Provide the [x, y] coordinate of the cell's center where the given text is located.  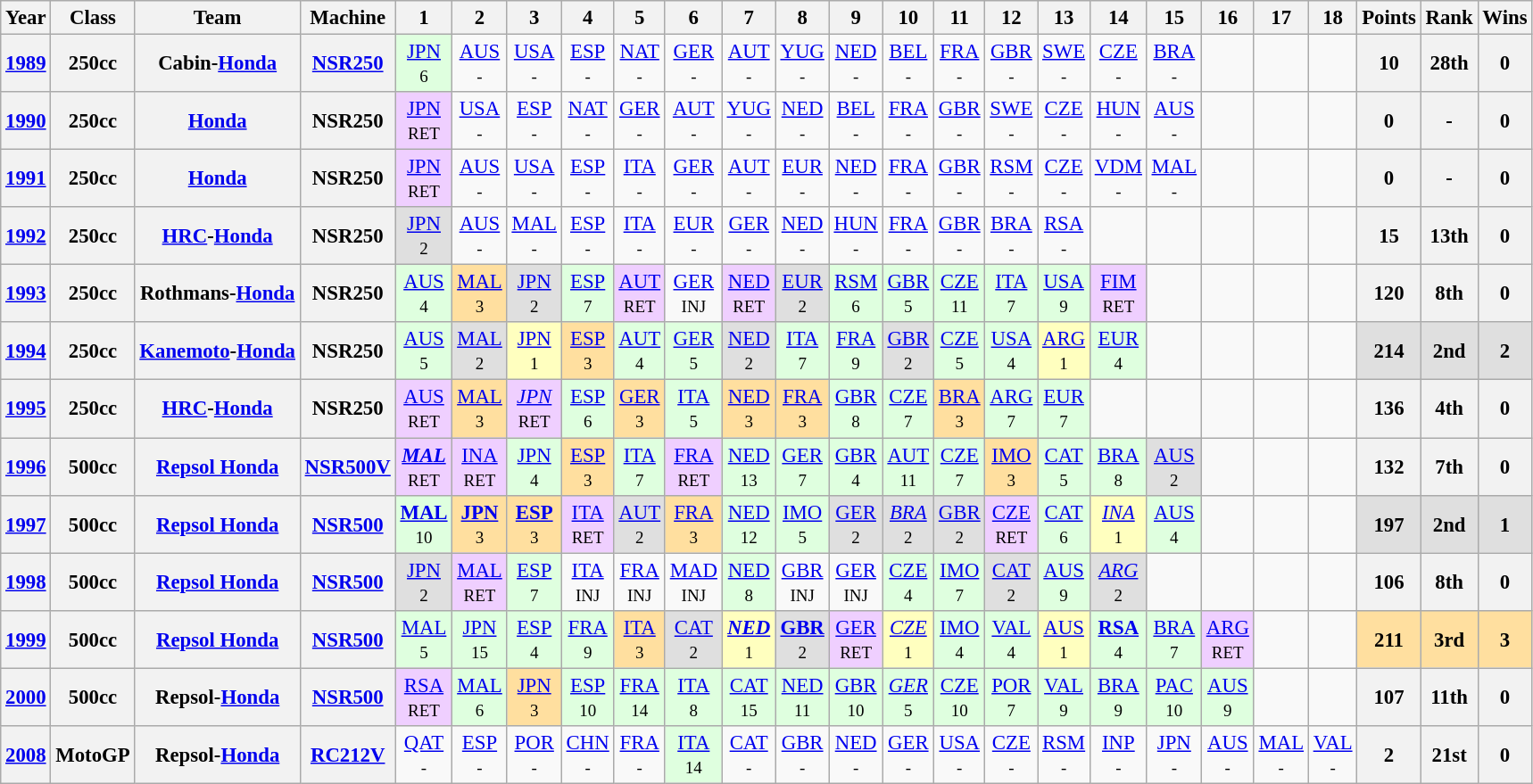
13 [1064, 18]
FRA 14 [639, 697]
NED 3 [749, 409]
INA 1 [1118, 524]
CAT 5 [1064, 467]
13th [1449, 235]
JPN 1 [534, 351]
GER RET [856, 639]
BRA 7 [1174, 639]
17 [1281, 18]
FRA RET [693, 467]
ITA INJ [587, 582]
211 [1388, 639]
18 [1332, 18]
JPN - [1174, 755]
1995 [26, 409]
ITA 3 [639, 639]
RSA - [1064, 235]
CHN - [587, 755]
1989 [26, 64]
ARG RET [1228, 639]
ESP 10 [587, 697]
EUR 2 [802, 294]
GER 7 [802, 467]
7 [749, 18]
14 [1118, 18]
ARG 7 [1012, 409]
POR 7 [1012, 697]
ARG 2 [1118, 582]
21st [1449, 755]
NED RET [749, 294]
MAL 6 [480, 697]
CAT 15 [749, 697]
GBR 8 [856, 409]
ITA 5 [693, 409]
CAT - [749, 755]
FIM RET [1118, 294]
7th [1449, 467]
1997 [26, 524]
IMO 4 [960, 639]
8 [802, 18]
FRA INJ [639, 582]
NED 2 [749, 351]
ARG 1 [1064, 351]
CZE 1 [908, 639]
2008 [26, 755]
MAL 2 [480, 351]
NED 13 [749, 467]
Points [1388, 18]
AUT RET [639, 294]
NED 8 [749, 582]
ITA 14 [693, 755]
INA RET [480, 467]
GER 3 [639, 409]
RC212V [348, 755]
EUR 4 [1118, 351]
GBR 5 [908, 294]
NED 11 [802, 697]
AUS 1 [1064, 639]
VDM - [1118, 178]
VAL 9 [1064, 697]
CZE 11 [960, 294]
AUT 4 [639, 351]
CZE 5 [960, 351]
NED 12 [749, 524]
197 [1388, 524]
1994 [26, 351]
Kanemoto-Honda [218, 351]
JPN 15 [480, 639]
1990 [26, 121]
AUS RET [424, 409]
QAT - [424, 755]
3rd [1449, 639]
USA 9 [1064, 294]
Machine [348, 18]
CZE RET [1012, 524]
VAL - [1332, 755]
120 [1388, 294]
Cabin-Honda [218, 64]
MAD INJ [693, 582]
12 [1012, 18]
USA 4 [1012, 351]
1999 [26, 639]
1992 [26, 235]
IMO 7 [960, 582]
4 [587, 18]
2000 [26, 697]
1998 [26, 582]
RSA RET [424, 697]
Wins [1504, 18]
JPN 6 [424, 64]
28th [1449, 64]
MAL 10 [424, 524]
NED 1 [749, 639]
6 [693, 18]
ITA RET [587, 524]
CZE 10 [960, 697]
ESP 6 [587, 409]
BRA 2 [908, 524]
AUT 2 [639, 524]
ITA 8 [693, 697]
RSM 6 [856, 294]
11th [1449, 697]
IMO 5 [802, 524]
Rothmans-Honda [218, 294]
RSA 4 [1118, 639]
107 [1388, 697]
GBR INJ [802, 582]
1993 [26, 294]
214 [1388, 351]
AUS 5 [424, 351]
106 [1388, 582]
VAL 4 [1012, 639]
1996 [26, 467]
GBR 4 [856, 467]
POR - [534, 755]
INP - [1118, 755]
16 [1228, 18]
AUS 2 [1174, 467]
132 [1388, 467]
GBR 10 [856, 697]
PAC 10 [1174, 697]
NSR500V [348, 467]
IMO 3 [1012, 467]
9 [856, 18]
Class [93, 18]
Rank [1449, 18]
1991 [26, 178]
BRA 3 [960, 409]
5 [639, 18]
GER 2 [856, 524]
136 [1388, 409]
MAL 5 [424, 639]
EUR 7 [1064, 409]
CZE 4 [908, 582]
ESP 4 [534, 639]
BRA 9 [1118, 697]
JPN 4 [534, 467]
BRA 8 [1118, 467]
11 [960, 18]
Year [26, 18]
AUT 11 [908, 467]
CAT 6 [1064, 524]
MotoGP [93, 755]
4th [1449, 409]
Team [218, 18]
